Scan for the cell matching the given text and deliver its (X, Y) coordinate at center. 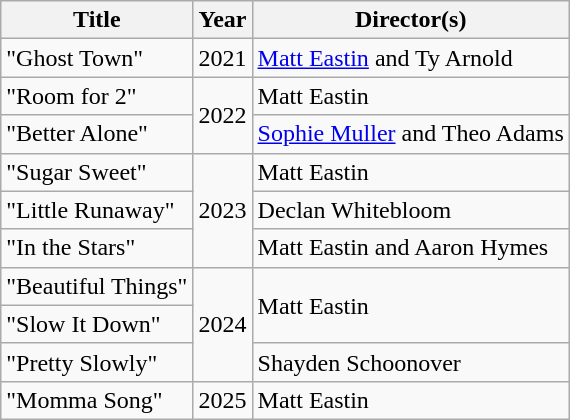
"Ghost Town" (97, 58)
"Pretty Slowly" (97, 362)
"Slow It Down" (97, 324)
"Better Alone" (97, 134)
Matt Eastin and Aaron Hymes (410, 248)
Director(s) (410, 20)
"Sugar Sweet" (97, 172)
"Momma Song" (97, 400)
"Beautiful Things" (97, 286)
2022 (222, 115)
"Room for 2" (97, 96)
Year (222, 20)
Sophie Muller and Theo Adams (410, 134)
"In the Stars" (97, 248)
Matt Eastin and Ty Arnold (410, 58)
Declan Whitebloom (410, 210)
Title (97, 20)
Shayden Schoonover (410, 362)
2023 (222, 210)
"Little Runaway" (97, 210)
2021 (222, 58)
2025 (222, 400)
2024 (222, 324)
